Detect which cell encompasses the target text, then output its [X, Y] center coordinate. 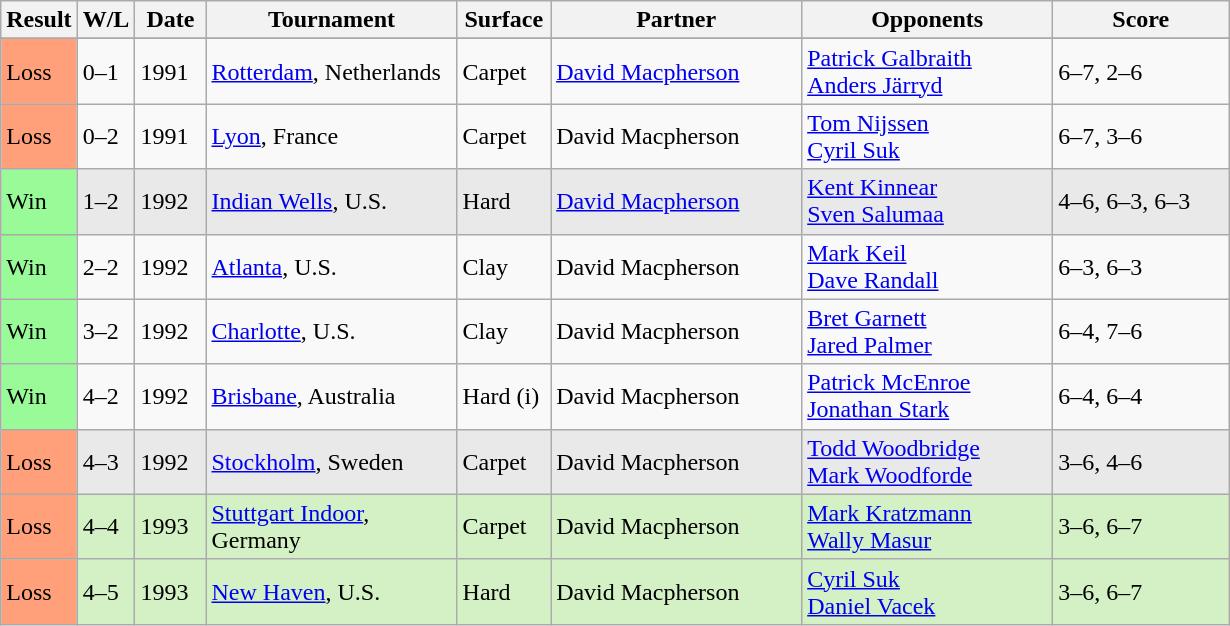
Kent Kinnear Sven Salumaa [928, 202]
3–6, 4–6 [1141, 462]
4–2 [106, 396]
Partner [676, 20]
2–2 [106, 266]
Stockholm, Sweden [332, 462]
3–2 [106, 332]
W/L [106, 20]
6–4, 7–6 [1141, 332]
6–7, 3–6 [1141, 136]
Tom Nijssen Cyril Suk [928, 136]
Surface [504, 20]
Rotterdam, Netherlands [332, 72]
Charlotte, U.S. [332, 332]
Todd Woodbridge Mark Woodforde [928, 462]
0–1 [106, 72]
4–3 [106, 462]
Atlanta, U.S. [332, 266]
Patrick Galbraith Anders Järryd [928, 72]
Score [1141, 20]
New Haven, U.S. [332, 592]
Brisbane, Australia [332, 396]
Indian Wells, U.S. [332, 202]
Mark Kratzmann Wally Masur [928, 526]
Stuttgart Indoor, Germany [332, 526]
Lyon, France [332, 136]
Opponents [928, 20]
Bret Garnett Jared Palmer [928, 332]
4–5 [106, 592]
Hard (i) [504, 396]
4–4 [106, 526]
6–3, 6–3 [1141, 266]
Mark Keil Dave Randall [928, 266]
Tournament [332, 20]
1–2 [106, 202]
Patrick McEnroe Jonathan Stark [928, 396]
Result [39, 20]
Cyril Suk Daniel Vacek [928, 592]
Date [170, 20]
6–4, 6–4 [1141, 396]
0–2 [106, 136]
6–7, 2–6 [1141, 72]
4–6, 6–3, 6–3 [1141, 202]
